Return [x, y] of the center of cell containing provided text 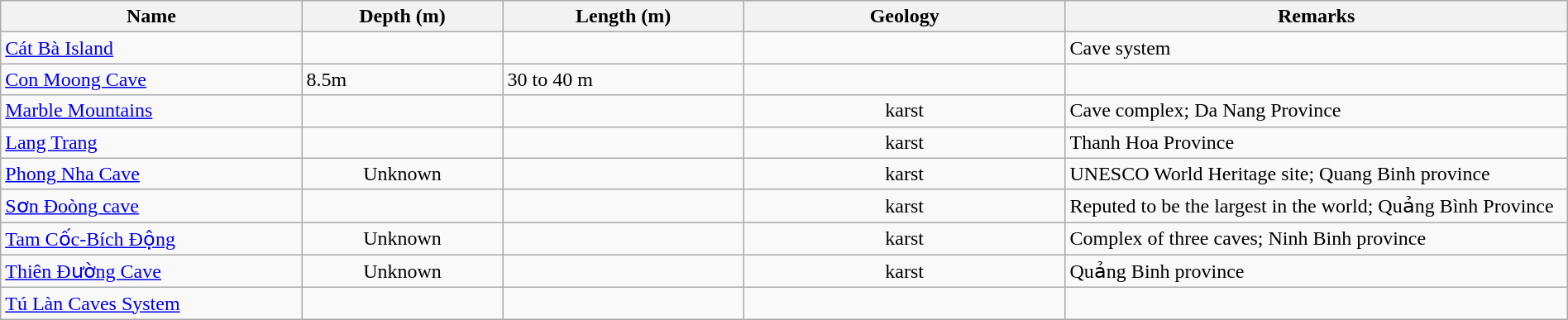
Cave complex; Da Nang Province [1317, 111]
Marble Mountains [151, 111]
Sơn Đoòng cave [151, 206]
Cát Bà Island [151, 48]
Tú Làn Caves System [151, 303]
Complex of three caves; Ninh Binh province [1317, 239]
Remarks [1317, 17]
Depth (m) [402, 17]
8.5m [402, 79]
Length (m) [624, 17]
Name [151, 17]
Thiên Đường Cave [151, 271]
Tam Cốc-Bích Động [151, 239]
Con Moong Cave [151, 79]
Phong Nha Cave [151, 174]
Geology [905, 17]
Thanh Hoa Province [1317, 142]
UNESCO World Heritage site; Quang Binh province [1317, 174]
Reputed to be the largest in the world; Quảng Bình Province [1317, 206]
Quảng Binh province [1317, 271]
Lang Trang [151, 142]
30 to 40 m [624, 79]
Cave system [1317, 48]
